Return (x, y) of the center of cell containing provided text 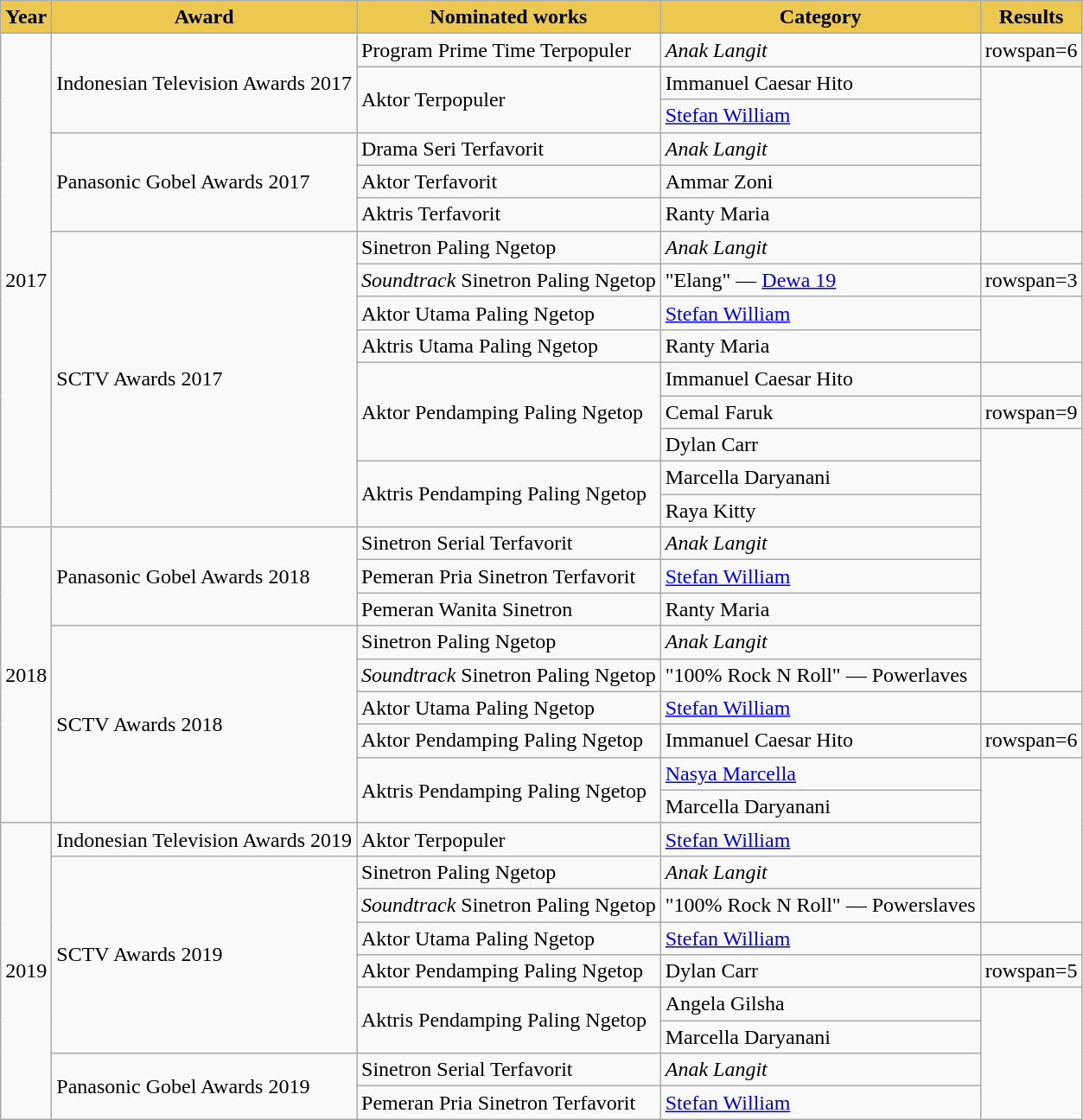
"100% Rock N Roll" — Powerlaves (820, 675)
Nasya Marcella (820, 773)
2017 (26, 280)
Panasonic Gobel Awards 2018 (204, 576)
Cemal Faruk (820, 412)
Pemeran Wanita Sinetron (508, 609)
SCTV Awards 2019 (204, 954)
Results (1031, 17)
Panasonic Gobel Awards 2019 (204, 1086)
Aktor Terfavorit (508, 181)
2019 (26, 971)
Nominated works (508, 17)
Category (820, 17)
"Elang" — Dewa 19 (820, 280)
SCTV Awards 2018 (204, 724)
rowspan=9 (1031, 412)
Indonesian Television Awards 2019 (204, 839)
Raya Kitty (820, 511)
rowspan=5 (1031, 971)
Award (204, 17)
Panasonic Gobel Awards 2017 (204, 181)
Aktris Terfavorit (508, 214)
Angela Gilsha (820, 1004)
2018 (26, 676)
Indonesian Television Awards 2017 (204, 83)
Program Prime Time Terpopuler (508, 50)
"100% Rock N Roll" — Powerslaves (820, 905)
Aktris Utama Paling Ngetop (508, 346)
SCTV Awards 2017 (204, 379)
Ammar Zoni (820, 181)
Year (26, 17)
rowspan=3 (1031, 280)
Drama Seri Terfavorit (508, 149)
